Output the [X, Y] coordinate of the center of the cell containing the given text.  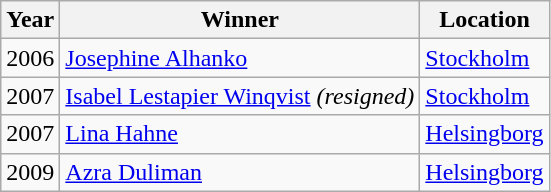
Isabel Lestapier Winqvist (resigned) [240, 96]
Azra Duliman [240, 172]
Winner [240, 20]
Lina Hahne [240, 134]
2006 [30, 58]
2009 [30, 172]
Josephine Alhanko [240, 58]
Location [484, 20]
Year [30, 20]
